Locate the cell with the specified text and output its (x, y) center coordinate. 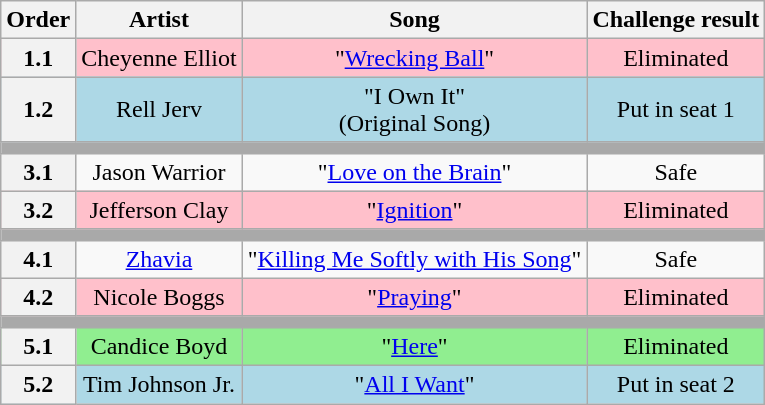
Put in seat 2 (676, 384)
Song (414, 20)
4.1 (38, 259)
Artist (159, 20)
Put in seat 1 (676, 110)
1.1 (38, 58)
"Here" (414, 346)
5.1 (38, 346)
Jason Warrior (159, 172)
"Love on the Brain" (414, 172)
3.1 (38, 172)
Tim Johnson Jr. (159, 384)
Rell Jerv (159, 110)
Challenge result (676, 20)
"Ignition" (414, 210)
Cheyenne Elliot (159, 58)
Order (38, 20)
"Killing Me Softly with His Song" (414, 259)
Zhavia (159, 259)
Candice Boyd (159, 346)
4.2 (38, 297)
"All I Want" (414, 384)
Jefferson Clay (159, 210)
5.2 (38, 384)
1.2 (38, 110)
"Wrecking Ball" (414, 58)
"Praying" (414, 297)
Nicole Boggs (159, 297)
3.2 (38, 210)
"I Own It"(Original Song) (414, 110)
